Identify which cell holds the provided text, then report its (X, Y) central coordinate. 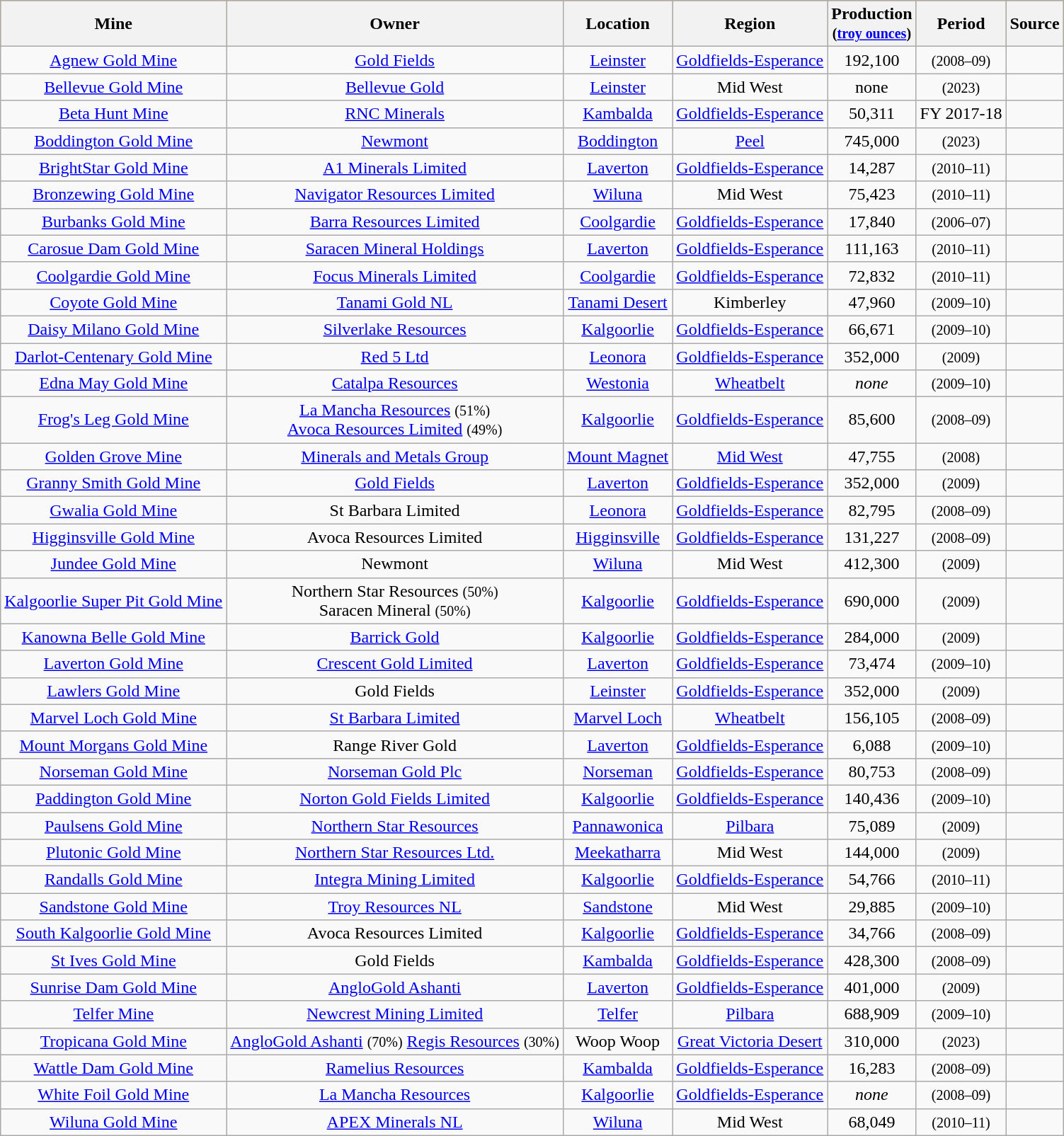
AngloGold Ashanti (395, 987)
Meekatharra (617, 853)
Peel (750, 141)
Paddington Gold Mine (113, 798)
Burbanks Gold Mine (113, 222)
A1 Minerals Limited (395, 168)
Lawlers Gold Mine (113, 691)
68,049 (872, 1122)
Laverton Gold Mine (113, 664)
Barrick Gold (395, 637)
50,311 (872, 114)
Sandstone Gold Mine (113, 907)
Carosue Dam Gold Mine (113, 248)
Boddington (617, 141)
APEX Minerals NL (395, 1122)
428,300 (872, 960)
Norton Gold Fields Limited (395, 798)
Tanami Gold NL (395, 302)
47,960 (872, 302)
Westonia (617, 384)
Northern Star Resources (50%)Saracen Mineral (50%) (395, 600)
Pannawonica (617, 826)
St Ives Gold Mine (113, 960)
Frog's Leg Gold Mine (113, 420)
Higginsville Gold Mine (113, 537)
Minerals and Metals Group (395, 457)
6,088 (872, 745)
16,283 (872, 1068)
Production(troy ounces) (872, 24)
(2006–07) (961, 222)
Northern Star Resources (395, 826)
La Mancha Resources (395, 1095)
Golden Grove Mine (113, 457)
Troy Resources NL (395, 907)
Jundee Gold Mine (113, 564)
Kimberley (750, 302)
Newcrest Mining Limited (395, 1014)
Coolgardie Gold Mine (113, 275)
Telfer (617, 1014)
Bronzewing Gold Mine (113, 195)
Tropicana Gold Mine (113, 1041)
Region (750, 24)
Telfer Mine (113, 1014)
Agnew Gold Mine (113, 60)
Wiluna Gold Mine (113, 1122)
745,000 (872, 141)
Darlot-Centenary Gold Mine (113, 356)
75,423 (872, 195)
South Kalgoorlie Gold Mine (113, 934)
Red 5 Ltd (395, 356)
Marvel Loch Gold Mine (113, 718)
Tanami Desert (617, 302)
Great Victoria Desert (750, 1041)
66,671 (872, 329)
Mount Magnet (617, 457)
Catalpa Resources (395, 384)
34,766 (872, 934)
Norseman Gold Plc (395, 771)
FY 2017-18 (961, 114)
Ramelius Resources (395, 1068)
(2008) (961, 457)
Period (961, 24)
Daisy Milano Gold Mine (113, 329)
Edna May Gold Mine (113, 384)
Sandstone (617, 907)
54,766 (872, 880)
Randalls Gold Mine (113, 880)
Beta Hunt Mine (113, 114)
Bellevue Gold (395, 87)
Higginsville (617, 537)
85,600 (872, 420)
111,163 (872, 248)
Owner (395, 24)
131,227 (872, 537)
144,000 (872, 853)
La Mancha Resources (51%)Avoca Resources Limited (49%) (395, 420)
Wattle Dam Gold Mine (113, 1068)
Plutonic Gold Mine (113, 853)
Navigator Resources Limited (395, 195)
Silverlake Resources (395, 329)
73,474 (872, 664)
AngloGold Ashanti (70%) Regis Resources (30%) (395, 1041)
17,840 (872, 222)
80,753 (872, 771)
Bellevue Gold Mine (113, 87)
75,089 (872, 826)
Source (1035, 24)
47,755 (872, 457)
Marvel Loch (617, 718)
BrightStar Gold Mine (113, 168)
White Foil Gold Mine (113, 1095)
Integra Mining Limited (395, 880)
Norseman Gold Mine (113, 771)
Barra Resources Limited (395, 222)
Granny Smith Gold Mine (113, 483)
Mount Morgans Gold Mine (113, 745)
Range River Gold (395, 745)
412,300 (872, 564)
Kanowna Belle Gold Mine (113, 637)
Crescent Gold Limited (395, 664)
Woop Woop (617, 1041)
Gwalia Gold Mine (113, 510)
688,909 (872, 1014)
690,000 (872, 600)
192,100 (872, 60)
Northern Star Resources Ltd. (395, 853)
401,000 (872, 987)
82,795 (872, 510)
Saracen Mineral Holdings (395, 248)
Norseman (617, 771)
156,105 (872, 718)
Location (617, 24)
Mine (113, 24)
Paulsens Gold Mine (113, 826)
Focus Minerals Limited (395, 275)
Sunrise Dam Gold Mine (113, 987)
Boddington Gold Mine (113, 141)
Kalgoorlie Super Pit Gold Mine (113, 600)
140,436 (872, 798)
310,000 (872, 1041)
284,000 (872, 637)
72,832 (872, 275)
14,287 (872, 168)
RNC Minerals (395, 114)
Coyote Gold Mine (113, 302)
29,885 (872, 907)
